Return (x, y) of the center of cell containing provided text 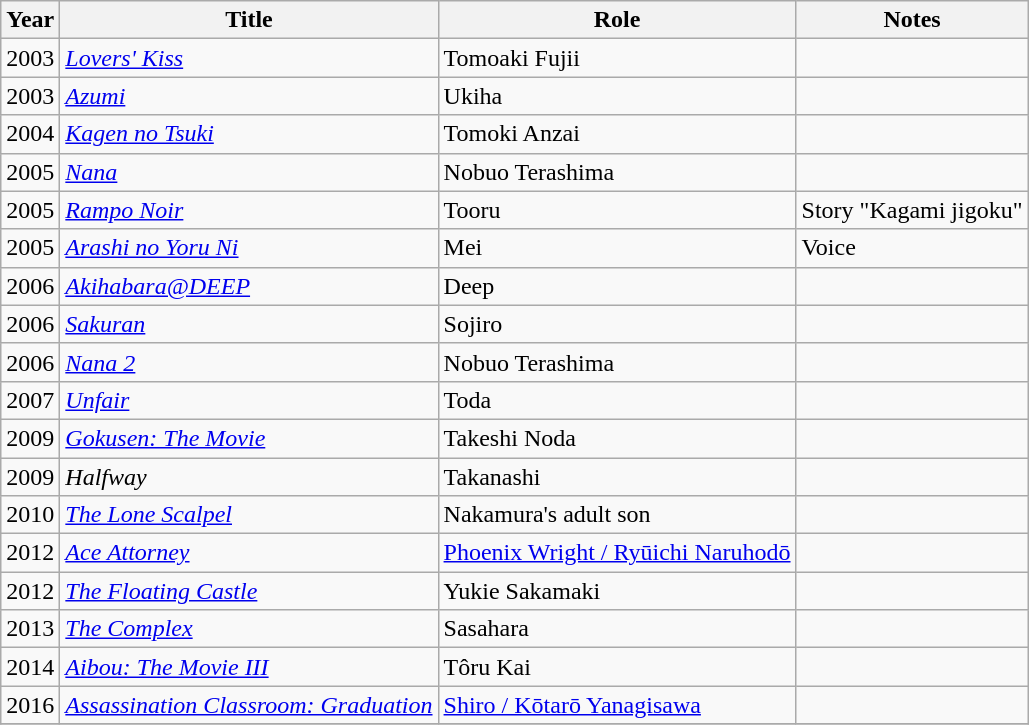
Lovers' Kiss (249, 58)
Ace Attorney (249, 553)
Takanashi (617, 477)
Phoenix Wright / Ryūichi Naruhodō (617, 553)
Azumi (249, 96)
The Floating Castle (249, 591)
Arashi no Yoru Ni (249, 248)
Sojiro (617, 324)
Halfway (249, 477)
Assassination Classroom: Graduation (249, 705)
2014 (30, 667)
Ukiha (617, 96)
2010 (30, 515)
Story "Kagami jigoku" (912, 210)
Nana 2 (249, 362)
Shiro / Kōtarō Yanagisawa (617, 705)
Nakamura's adult son (617, 515)
Nana (249, 172)
Rampo Noir (249, 210)
Notes (912, 20)
Aibou: The Movie III (249, 667)
Akihabara@DEEP (249, 286)
The Complex (249, 629)
2004 (30, 134)
Tomoaki Fujii (617, 58)
Role (617, 20)
Mei (617, 248)
Kagen no Tsuki (249, 134)
Tomoki Anzai (617, 134)
Title (249, 20)
Tôru Kai (617, 667)
Takeshi Noda (617, 438)
Tooru (617, 210)
2007 (30, 400)
Voice (912, 248)
The Lone Scalpel (249, 515)
Sasahara (617, 629)
Unfair (249, 400)
Deep (617, 286)
Year (30, 20)
2016 (30, 705)
Yukie Sakamaki (617, 591)
2013 (30, 629)
Sakuran (249, 324)
Gokusen: The Movie (249, 438)
Toda (617, 400)
